Extract the (x, y) coordinate from the center of the cell holding the provided text.  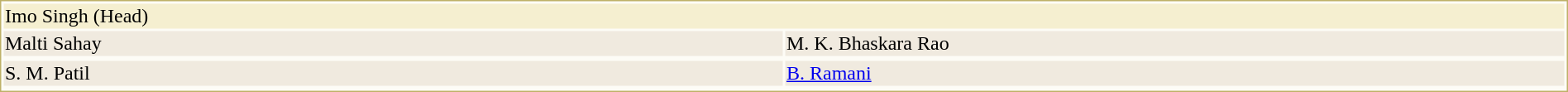
M. K. Bhaskara Rao (1175, 44)
B. Ramani (1175, 74)
Malti Sahay (393, 44)
Imo Singh (Head) (784, 16)
S. M. Patil (393, 74)
